Identify which cell holds the provided text, then report its (X, Y) central coordinate. 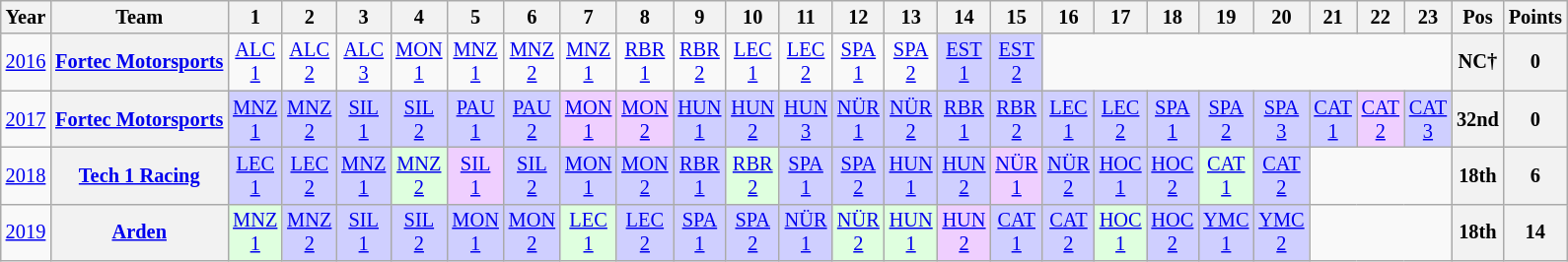
18 (1174, 17)
Year (26, 17)
YMC2 (1281, 232)
ALC3 (363, 62)
2017 (26, 119)
CAT3 (1428, 119)
Pos (1477, 17)
17 (1120, 17)
3 (363, 17)
23 (1428, 17)
5 (475, 17)
2018 (26, 175)
NC† (1477, 62)
PAU1 (475, 119)
8 (645, 17)
9 (699, 17)
20 (1281, 17)
PAU2 (533, 119)
2 (310, 17)
Points (1535, 17)
11 (806, 17)
2016 (26, 62)
22 (1381, 17)
19 (1226, 17)
10 (752, 17)
Team (139, 17)
Arden (139, 232)
13 (911, 17)
21 (1333, 17)
32nd (1477, 119)
SPA3 (1281, 119)
EST1 (964, 62)
YMC1 (1226, 232)
ALC1 (254, 62)
15 (1016, 17)
7 (588, 17)
16 (1069, 17)
12 (858, 17)
1 (254, 17)
EST2 (1016, 62)
4 (418, 17)
Tech 1 Racing (139, 175)
HUN3 (806, 119)
ALC2 (310, 62)
2019 (26, 232)
